Identify which cell holds the provided text, then report its [X, Y] central coordinate. 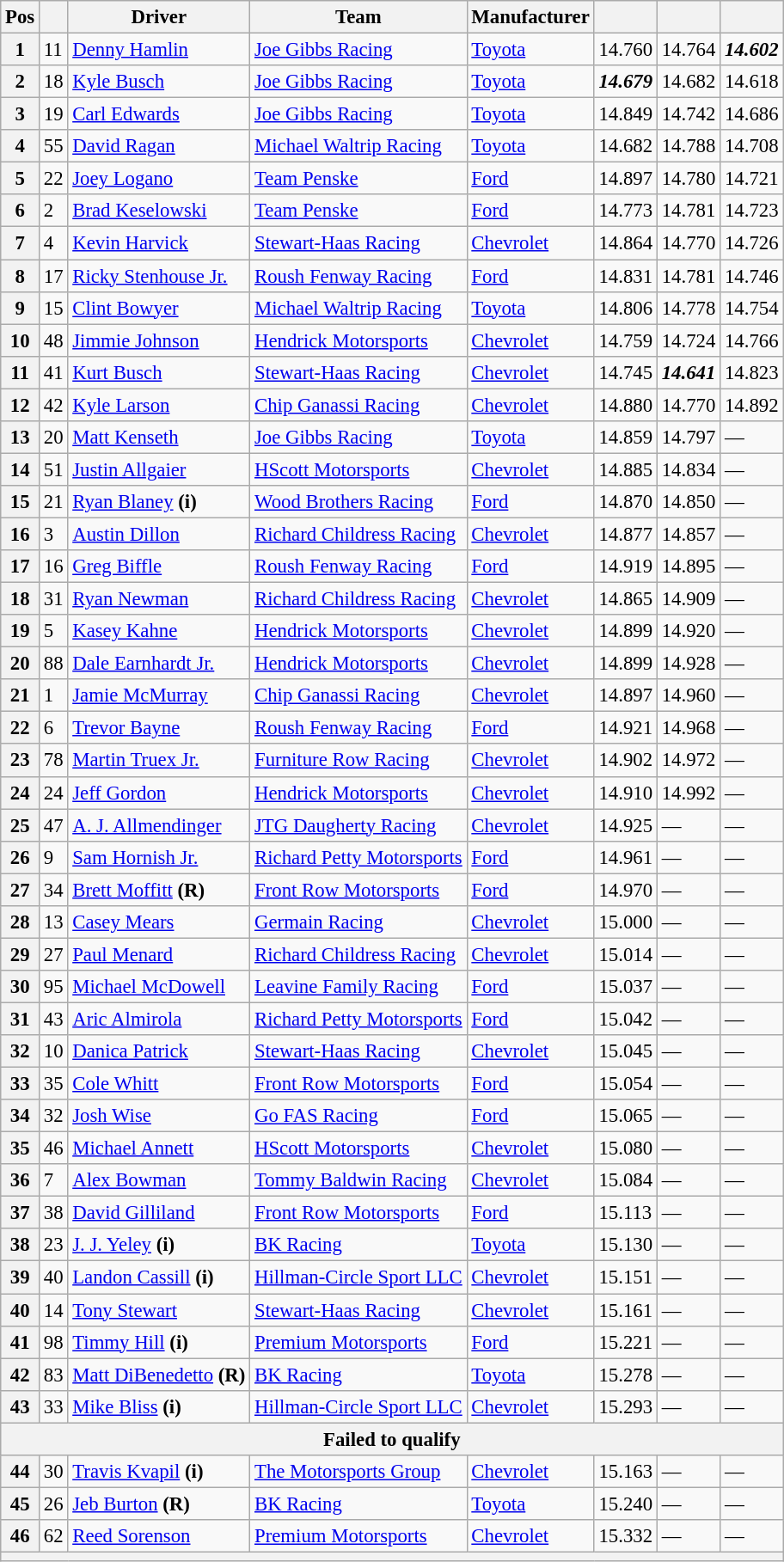
Jeb Burton (R) [159, 1504]
14.754 [751, 308]
14.602 [751, 50]
15.163 [626, 1472]
15.332 [626, 1536]
15.113 [626, 1213]
Tommy Baldwin Racing [358, 1180]
Ryan Blaney (i) [159, 502]
14.773 [626, 211]
15.278 [626, 1375]
14.919 [626, 567]
Tony Stewart [159, 1310]
Brett Moffitt (R) [159, 890]
14.909 [688, 599]
8 [21, 276]
44 [21, 1472]
Germain Racing [358, 922]
15.042 [626, 1019]
47 [53, 825]
Driver [159, 17]
78 [53, 761]
98 [53, 1342]
14.920 [688, 631]
15.080 [626, 1149]
J. J. Yeley (i) [159, 1246]
12 [21, 405]
Furniture Row Racing [358, 761]
55 [53, 146]
14.992 [688, 793]
36 [21, 1180]
Wood Brothers Racing [358, 502]
14.902 [626, 761]
14.641 [688, 372]
15.014 [626, 954]
Danica Patrick [159, 1051]
Landon Cassill (i) [159, 1277]
39 [21, 1277]
Michael Annett [159, 1149]
15.037 [626, 987]
A. J. Allmendinger [159, 825]
14.831 [626, 276]
14.797 [688, 438]
14.870 [626, 502]
48 [53, 340]
14.864 [626, 243]
Greg Biffle [159, 567]
JTG Daugherty Racing [358, 825]
14.788 [688, 146]
45 [21, 1504]
15.221 [626, 1342]
25 [21, 825]
14.892 [751, 405]
14.746 [751, 276]
Austin Dillon [159, 534]
14.780 [688, 179]
Martin Truex Jr. [159, 761]
Michael McDowell [159, 987]
15.065 [626, 1116]
51 [53, 469]
Josh Wise [159, 1116]
Cole Whitt [159, 1084]
Trevor Bayne [159, 728]
14.877 [626, 534]
14.921 [626, 728]
14.778 [688, 308]
Joey Logano [159, 179]
Casey Mears [159, 922]
Kyle Larson [159, 405]
14.759 [626, 340]
Matt DiBenedetto (R) [159, 1375]
14.857 [688, 534]
14.823 [751, 372]
14.859 [626, 438]
15.151 [626, 1277]
15.240 [626, 1504]
14.895 [688, 567]
14.834 [688, 469]
Dale Earnhardt Jr. [159, 664]
Team [358, 17]
15.000 [626, 922]
14.910 [626, 793]
Travis Kvapil (i) [159, 1472]
14.764 [688, 50]
14.723 [751, 211]
14.865 [626, 599]
Timmy Hill (i) [159, 1342]
Clint Bowyer [159, 308]
14.760 [626, 50]
14.708 [751, 146]
15.161 [626, 1310]
Justin Allgaier [159, 469]
Brad Keselowski [159, 211]
28 [21, 922]
14.724 [688, 340]
14.766 [751, 340]
14.721 [751, 179]
14.850 [688, 502]
Jeff Gordon [159, 793]
Pos [21, 17]
95 [53, 987]
14.925 [626, 825]
14.970 [626, 890]
37 [21, 1213]
62 [53, 1536]
83 [53, 1375]
Mike Bliss (i) [159, 1406]
Go FAS Racing [358, 1116]
Jamie McMurray [159, 695]
Kasey Kahne [159, 631]
The Motorsports Group [358, 1472]
Kyle Busch [159, 82]
Matt Kenseth [159, 438]
14.726 [751, 243]
Denny Hamlin [159, 50]
Kurt Busch [159, 372]
14.849 [626, 114]
David Ragan [159, 146]
14.686 [751, 114]
Manufacturer [530, 17]
88 [53, 664]
Kevin Harvick [159, 243]
Reed Sorenson [159, 1536]
Leavine Family Racing [358, 987]
Ryan Newman [159, 599]
Ricky Stenhouse Jr. [159, 276]
Jimmie Johnson [159, 340]
Sam Hornish Jr. [159, 857]
14.679 [626, 82]
15.130 [626, 1246]
David Gilliland [159, 1213]
15.054 [626, 1084]
Failed to qualify [392, 1439]
15.084 [626, 1180]
14.968 [688, 728]
14.885 [626, 469]
14.972 [688, 761]
14.960 [688, 695]
14.742 [688, 114]
15.293 [626, 1406]
29 [21, 954]
14.745 [626, 372]
Carl Edwards [159, 114]
14.928 [688, 664]
Alex Bowman [159, 1180]
Paul Menard [159, 954]
14.618 [751, 82]
14.806 [626, 308]
14.880 [626, 405]
15.045 [626, 1051]
14.961 [626, 857]
Aric Almirola [159, 1019]
